Identify which cell holds the provided text, then report its [x, y] central coordinate. 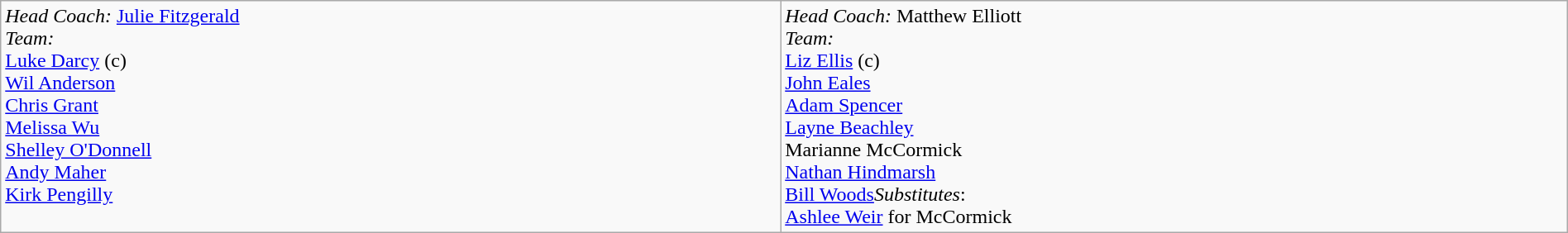
Head Coach: Julie FitzgeraldTeam: Luke Darcy (c)Wil Anderson Chris Grant Melissa Wu Shelley O'Donnell Andy Maher Kirk Pengilly [390, 117]
